Extract the [X, Y] coordinate from the center of the cell holding the provided text.  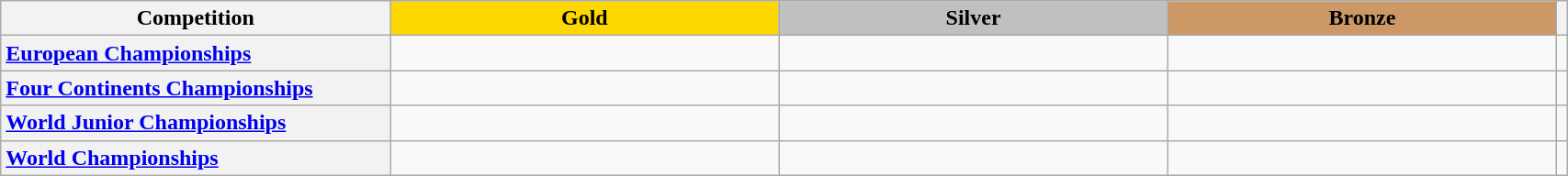
Bronze [1361, 18]
European Championships [196, 53]
Silver [974, 18]
World Championships [196, 158]
Four Continents Championships [196, 88]
Competition [196, 18]
Gold [584, 18]
World Junior Championships [196, 123]
